Find where the given text appears and provide that cell's center as [X, Y] coordinate. 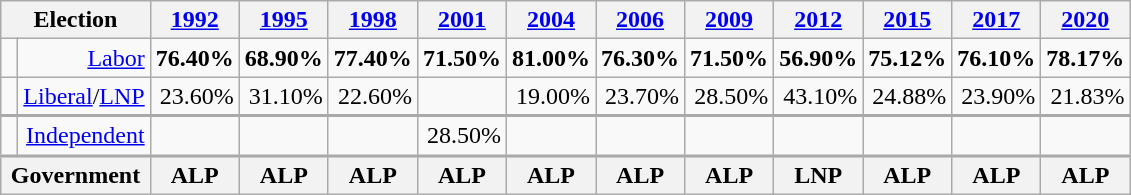
43.10% [818, 96]
Election [76, 20]
2006 [640, 20]
1998 [372, 20]
2020 [1086, 20]
81.00% [550, 58]
68.90% [284, 58]
75.12% [908, 58]
2001 [462, 20]
Liberal/LNP [84, 96]
23.70% [640, 96]
1992 [194, 20]
Government [76, 174]
2015 [908, 20]
56.90% [818, 58]
2004 [550, 20]
1995 [284, 20]
Independent [84, 136]
22.60% [372, 96]
76.40% [194, 58]
21.83% [1086, 96]
23.90% [996, 96]
76.30% [640, 58]
24.88% [908, 96]
2017 [996, 20]
77.40% [372, 58]
19.00% [550, 96]
2012 [818, 20]
LNP [818, 174]
2009 [730, 20]
31.10% [284, 96]
78.17% [1086, 58]
76.10% [996, 58]
23.60% [194, 96]
Labor [84, 58]
